Output the (x, y) coordinate of the center of the cell containing the given text.  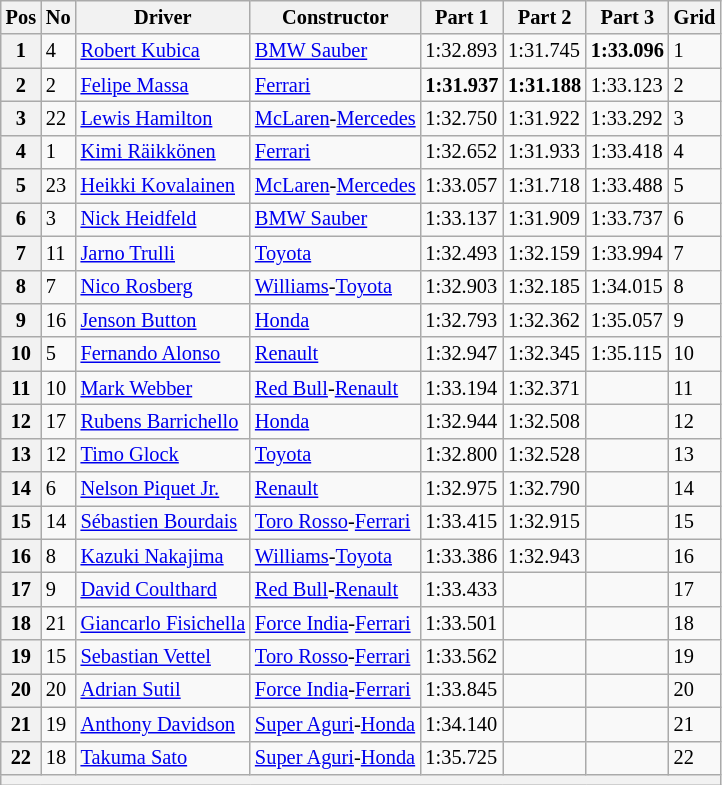
1:32.508 (544, 421)
Pos (21, 17)
1:34.140 (462, 724)
1:32.800 (462, 455)
1:33.737 (628, 219)
Jarno Trulli (163, 253)
1:31.188 (544, 85)
1:32.371 (544, 388)
1:33.415 (462, 522)
Sebastian Vettel (163, 657)
1:33.994 (628, 253)
Part 3 (628, 17)
1:32.790 (544, 489)
1:31.909 (544, 219)
1:32.915 (544, 522)
1:33.386 (462, 556)
1:32.159 (544, 253)
Grid (695, 17)
Heikki Kovalainen (163, 186)
1:35.057 (628, 320)
1:32.903 (462, 287)
Robert Kubica (163, 51)
1:32.947 (462, 354)
1:33.562 (462, 657)
1:32.943 (544, 556)
1:33.433 (462, 589)
Felipe Massa (163, 85)
1:33.057 (462, 186)
1:35.115 (628, 354)
Timo Glock (163, 455)
1:31.745 (544, 51)
Part 1 (462, 17)
Takuma Sato (163, 758)
1:32.944 (462, 421)
1:33.137 (462, 219)
1:35.725 (462, 758)
Giancarlo Fisichella (163, 623)
Mark Webber (163, 388)
Part 2 (544, 17)
1:32.528 (544, 455)
1:33.418 (628, 152)
1:34.015 (628, 287)
Fernando Alonso (163, 354)
1:32.793 (462, 320)
1:32.345 (544, 354)
Anthony Davidson (163, 724)
David Coulthard (163, 589)
1:31.718 (544, 186)
1:33.845 (462, 690)
1:31.937 (462, 85)
Lewis Hamilton (163, 118)
Adrian Sutil (163, 690)
Jenson Button (163, 320)
Driver (163, 17)
Constructor (335, 17)
1:32.185 (544, 287)
Nick Heidfeld (163, 219)
1:33.123 (628, 85)
1:32.750 (462, 118)
Kimi Räikkönen (163, 152)
1:32.652 (462, 152)
1:33.292 (628, 118)
1:32.975 (462, 489)
23 (58, 186)
1:33.194 (462, 388)
1:33.501 (462, 623)
Kazuki Nakajima (163, 556)
Nelson Piquet Jr. (163, 489)
Rubens Barrichello (163, 421)
Nico Rosberg (163, 287)
Sébastien Bourdais (163, 522)
No (58, 17)
1:33.096 (628, 51)
1:31.922 (544, 118)
1:31.933 (544, 152)
1:33.488 (628, 186)
1:32.893 (462, 51)
1:32.493 (462, 253)
1:32.362 (544, 320)
